Locate the cell with the specified text and output its (x, y) center coordinate. 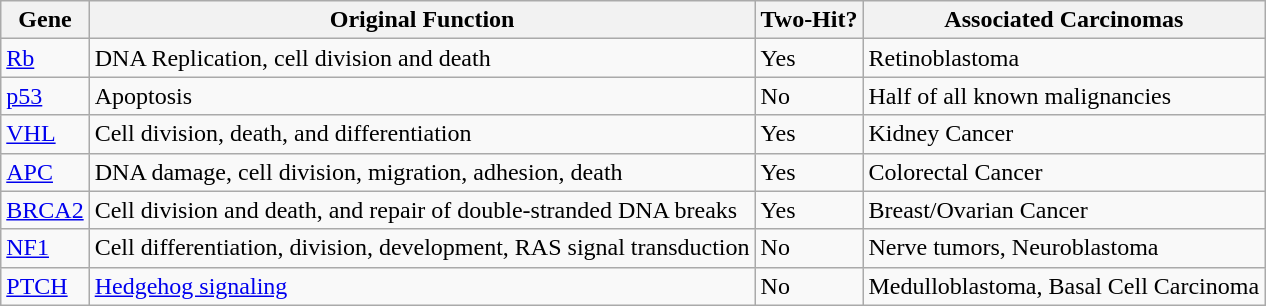
Nerve tumors, Neuroblastoma (1064, 248)
DNA damage, cell division, migration, adhesion, death (422, 172)
BRCA2 (45, 210)
NF1 (45, 248)
Cell differentiation, division, development, RAS signal transduction (422, 248)
Kidney Cancer (1064, 134)
Hedgehog signaling (422, 286)
Gene (45, 20)
Retinoblastoma (1064, 58)
Cell division, death, and differentiation (422, 134)
VHL (45, 134)
APC (45, 172)
Original Function (422, 20)
Two-Hit? (809, 20)
Colorectal Cancer (1064, 172)
Cell division and death, and repair of double-stranded DNA breaks (422, 210)
Apoptosis (422, 96)
Associated Carcinomas (1064, 20)
p53 (45, 96)
Half of all known malignancies (1064, 96)
PTCH (45, 286)
Breast/Ovarian Cancer (1064, 210)
Medulloblastoma, Basal Cell Carcinoma (1064, 286)
DNA Replication, cell division and death (422, 58)
Rb (45, 58)
